Find where the given text appears and provide that cell's center as [X, Y] coordinate. 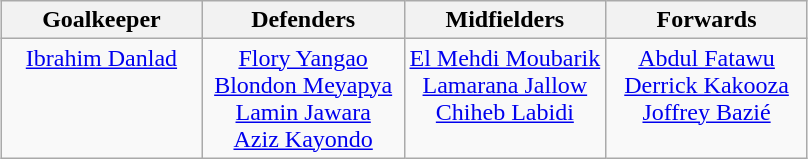
Defenders [303, 20]
Midfielders [505, 20]
Forwards [707, 20]
El Mehdi Moubarik Lamarana Jallow Chiheb Labidi [505, 98]
Flory Yangao Blondon Meyapya Lamin Jawara Aziz Kayondo [303, 98]
Goalkeeper [102, 20]
Abdul Fatawu Derrick Kakooza Joffrey Bazié [707, 98]
Ibrahim Danlad [102, 98]
